For the text-containing cell, return its midpoint in (X, Y) coordinate format. 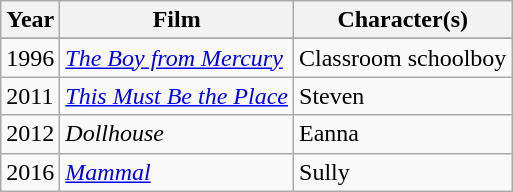
Dollhouse (177, 134)
Character(s) (403, 20)
Year (30, 20)
2012 (30, 134)
1996 (30, 58)
Sully (403, 172)
2011 (30, 96)
2016 (30, 172)
Classroom schoolboy (403, 58)
The Boy from Mercury (177, 58)
This Must Be the Place (177, 96)
Film (177, 20)
Mammal (177, 172)
Eanna (403, 134)
Steven (403, 96)
